Provide the [x, y] coordinate of the cell's center where the given text is located.  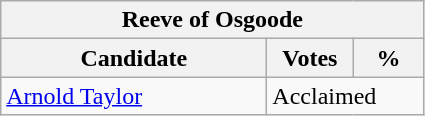
Acclaimed [346, 96]
Votes [310, 58]
Reeve of Osgoode [212, 20]
% [388, 58]
Candidate [134, 58]
Arnold Taylor [134, 96]
